Capture the cell that displays the provided text and extract its (X, Y) central coordinate. 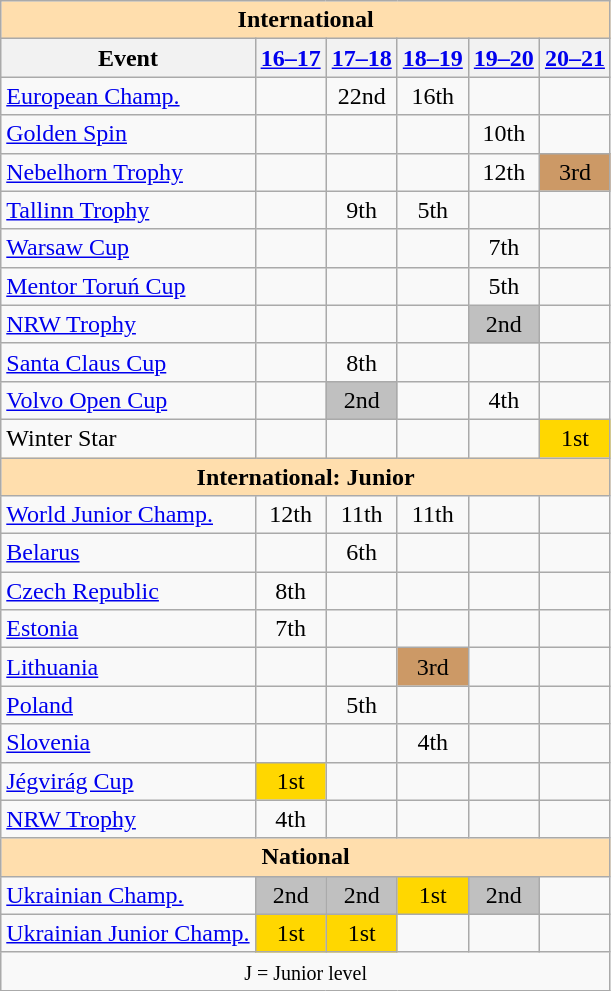
Lithuania (128, 667)
Jégvirág Cup (128, 781)
Ukrainian Champ. (128, 895)
9th (362, 210)
Czech Republic (128, 591)
10th (504, 134)
16–17 (290, 58)
Event (128, 58)
Poland (128, 705)
6th (362, 553)
Nebelhorn Trophy (128, 172)
J = Junior level (306, 971)
Mentor Toruń Cup (128, 286)
International (306, 20)
National (306, 857)
International: Junior (306, 477)
22nd (362, 96)
European Champ. (128, 96)
16th (432, 96)
Estonia (128, 629)
Belarus (128, 553)
17–18 (362, 58)
Ukrainian Junior Champ. (128, 933)
Winter Star (128, 438)
Golden Spin (128, 134)
18–19 (432, 58)
Slovenia (128, 743)
Tallinn Trophy (128, 210)
20–21 (574, 58)
Santa Claus Cup (128, 362)
19–20 (504, 58)
Warsaw Cup (128, 248)
World Junior Champ. (128, 515)
Volvo Open Cup (128, 400)
